Return (x, y) of the center of cell containing provided text 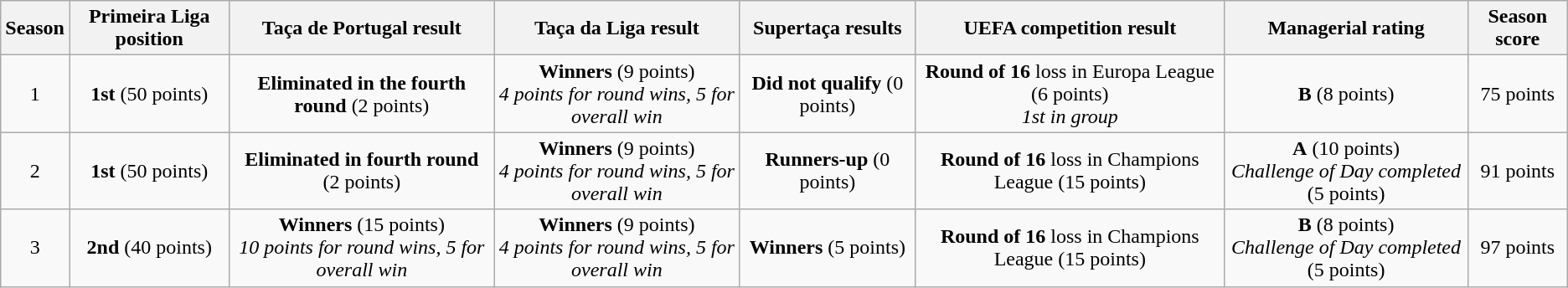
91 points (1518, 171)
75 points (1518, 94)
97 points (1518, 248)
Managerial rating (1346, 28)
Winners (15 points)10 points for round wins, 5 for overall win (362, 248)
UEFA competition result (1070, 28)
B (8 points)Challenge of Day completed (5 points) (1346, 248)
Taça de Portugal result (362, 28)
Season score (1518, 28)
B (8 points) (1346, 94)
Primeira Liga position (149, 28)
Supertaça results (828, 28)
A (10 points)Challenge of Day completed (5 points) (1346, 171)
Taça da Liga result (617, 28)
Runners-up (0 points) (828, 171)
Winners (5 points) (828, 248)
Season (35, 28)
2 (35, 171)
3 (35, 248)
1 (35, 94)
Eliminated in fourth round (2 points) (362, 171)
Round of 16 loss in Europa League (6 points)1st in group (1070, 94)
Eliminated in the fourth round (2 points) (362, 94)
Did not qualify (0 points) (828, 94)
2nd (40 points) (149, 248)
